Locate the cell with the specified text and output its [x, y] center coordinate. 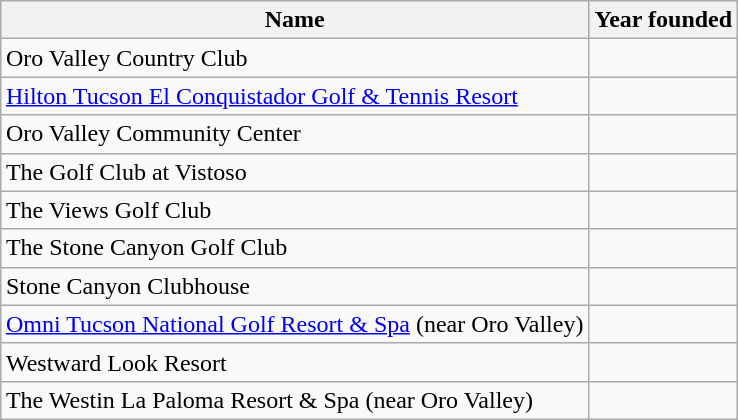
The Views Golf Club [294, 210]
The Westin La Paloma Resort & Spa (near Oro Valley) [294, 400]
Westward Look Resort [294, 362]
Stone Canyon Clubhouse [294, 286]
Hilton Tucson El Conquistador Golf & Tennis Resort [294, 96]
The Golf Club at Vistoso [294, 172]
Omni Tucson National Golf Resort & Spa (near Oro Valley) [294, 324]
Year founded [664, 20]
Name [294, 20]
Oro Valley Community Center [294, 134]
Oro Valley Country Club [294, 58]
The Stone Canyon Golf Club [294, 248]
